Output the [x, y] coordinate of the center of the cell containing the given text.  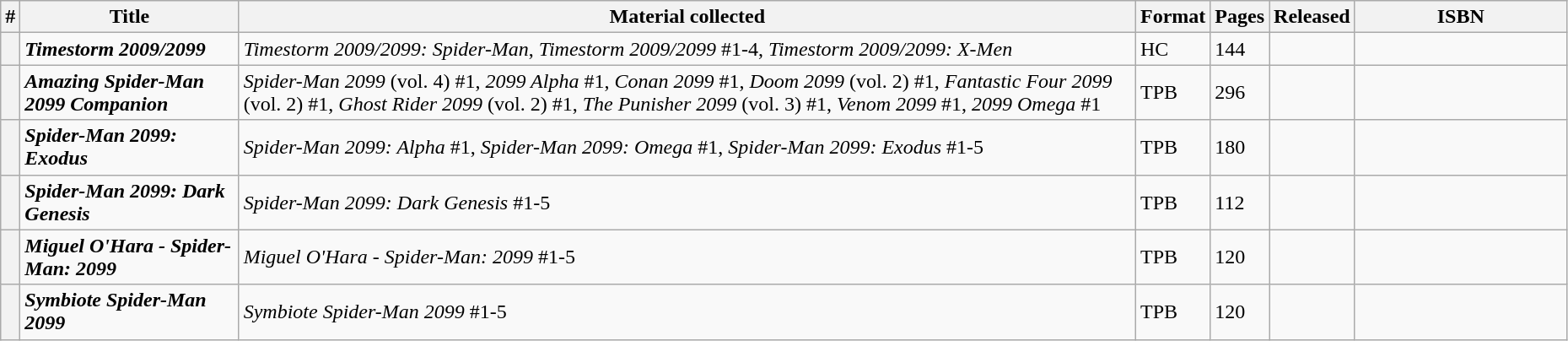
Material collected [687, 17]
296 [1240, 93]
180 [1240, 147]
ISBN [1461, 17]
Timestorm 2009/2099: Spider-Man, Timestorm 2009/2099 #1-4, Timestorm 2009/2099: X-Men [687, 49]
Spider-Man 2099: Alpha #1, Spider-Man 2099: Omega #1, Spider-Man 2099: Exodus #1-5 [687, 147]
112 [1240, 203]
Pages [1240, 17]
Title [130, 17]
Miguel O'Hara - Spider-Man: 2099 #1-5 [687, 257]
Spider-Man 2099: Exodus [130, 147]
Timestorm 2009/2099 [130, 49]
Format [1172, 17]
Spider-Man 2099: Dark Genesis [130, 203]
Spider-Man 2099: Dark Genesis #1-5 [687, 203]
# [10, 17]
Released [1312, 17]
HC [1172, 49]
Amazing Spider-Man 2099 Companion [130, 93]
144 [1240, 49]
Miguel O'Hara - Spider-Man: 2099 [130, 257]
Symbiote Spider-Man 2099 #1-5 [687, 312]
Symbiote Spider-Man 2099 [130, 312]
